Locate the cell with the specified text and output its [x, y] center coordinate. 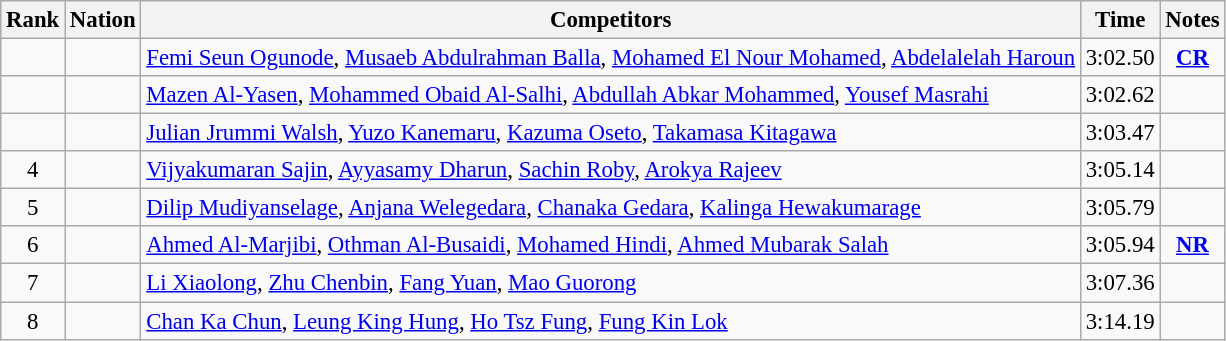
3:02.50 [1120, 58]
Rank [33, 20]
6 [33, 245]
Li Xiaolong, Zhu Chenbin, Fang Yuan, Mao Guorong [610, 283]
Notes [1192, 20]
Competitors [610, 20]
3:05.79 [1120, 208]
3:07.36 [1120, 283]
5 [33, 208]
7 [33, 283]
Time [1120, 20]
Mazen Al-Yasen, Mohammed Obaid Al-Salhi, Abdullah Abkar Mohammed, Yousef Masrahi [610, 95]
Dilip Mudiyanselage, Anjana Welegedara, Chanaka Gedara, Kalinga Hewakumarage [610, 208]
Femi Seun Ogunode, Musaeb Abdulrahman Balla, Mohamed El Nour Mohamed, Abdelalelah Haroun [610, 58]
3:02.62 [1120, 95]
Nation [103, 20]
Julian Jrummi Walsh, Yuzo Kanemaru, Kazuma Oseto, Takamasa Kitagawa [610, 133]
8 [33, 321]
Vijyakumaran Sajin, Ayyasamy Dharun, Sachin Roby, Arokya Rajeev [610, 170]
NR [1192, 245]
Ahmed Al-Marjibi, Othman Al-Busaidi, Mohamed Hindi, Ahmed Mubarak Salah [610, 245]
Chan Ka Chun, Leung King Hung, Ho Tsz Fung, Fung Kin Lok [610, 321]
3:14.19 [1120, 321]
3:03.47 [1120, 133]
CR [1192, 58]
4 [33, 170]
3:05.14 [1120, 170]
3:05.94 [1120, 245]
